Output the [X, Y] coordinate of the center of the cell containing the given text.  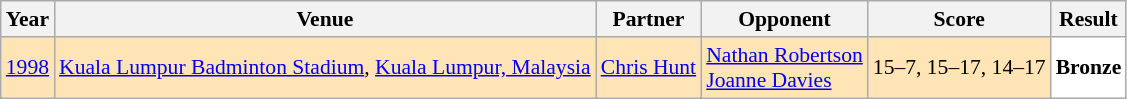
Chris Hunt [648, 68]
Result [1089, 19]
1998 [28, 68]
Venue [325, 19]
Kuala Lumpur Badminton Stadium, Kuala Lumpur, Malaysia [325, 68]
Score [960, 19]
Opponent [784, 19]
15–7, 15–17, 14–17 [960, 68]
Partner [648, 19]
Nathan Robertson Joanne Davies [784, 68]
Year [28, 19]
Bronze [1089, 68]
